Locate the cell with the specified text and output its [x, y] center coordinate. 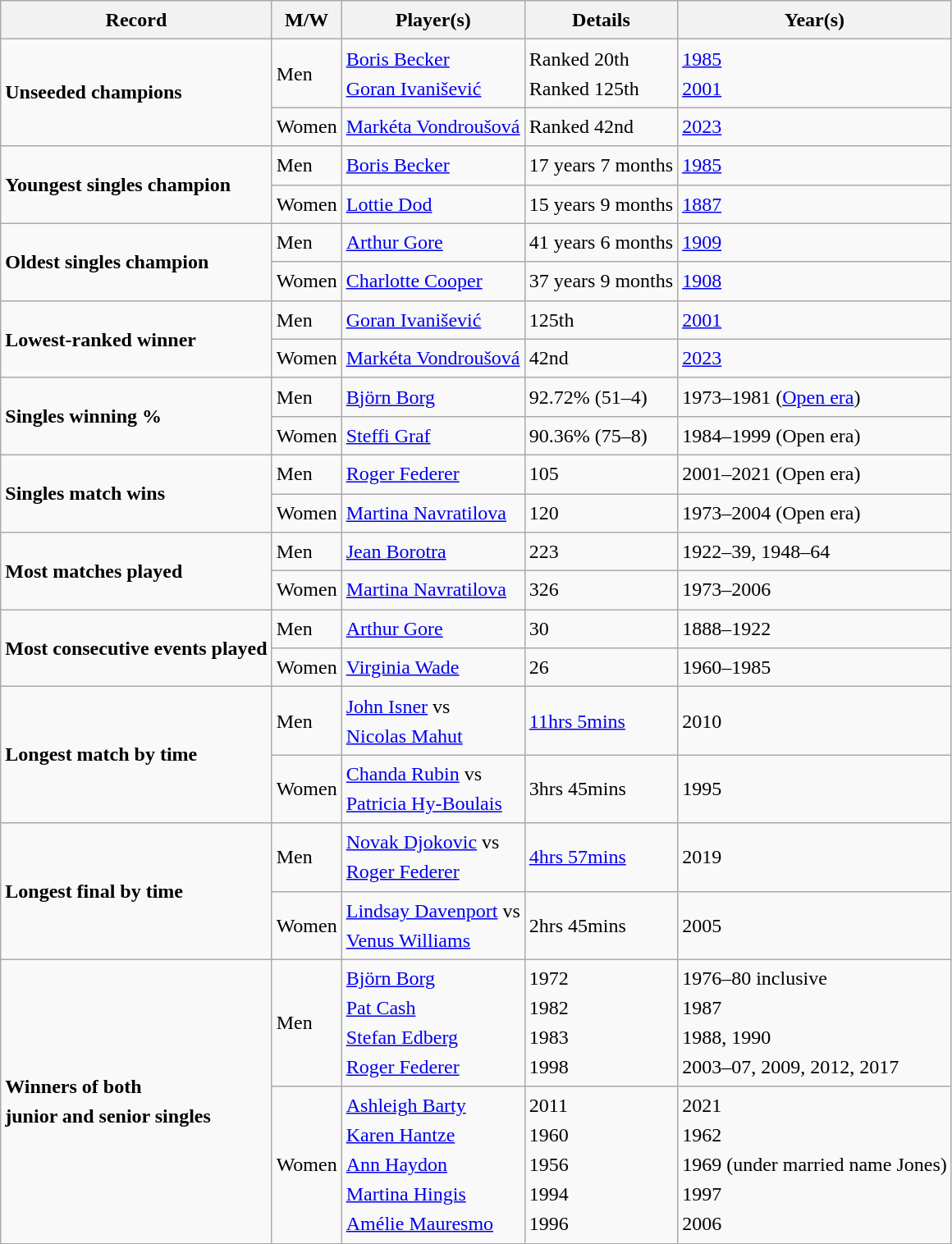
2001 [815, 320]
17 years 7 months [601, 166]
2001–2021 (Open era) [815, 474]
2010 [815, 720]
Lowest-ranked winner [136, 339]
1908 [815, 281]
1973–2006 [815, 591]
Longest match by time [136, 755]
2019 [815, 857]
Steffi Graf [433, 435]
Record [136, 20]
92.72% (51–4) [601, 397]
15 years 9 months [601, 204]
3hrs 45mins [601, 789]
90.36% (75–8) [601, 435]
M/W [307, 20]
Details [601, 20]
1985 [815, 166]
Ashleigh Barty Karen Hantze Ann Haydon Martina Hingis Amélie Mauresmo [433, 1165]
4hrs 57mins [601, 857]
Boris Becker [433, 166]
Lindsay Davenport vs Venus Williams [433, 926]
Boris Becker Goran Ivanišević [433, 74]
Ranked 42nd [601, 126]
Virginia Wade [433, 668]
1976–80 inclusive19871988, 19902003–07, 2009, 2012, 2017 [815, 1022]
1984–1999 (Open era) [815, 435]
Roger Federer [433, 474]
42nd [601, 358]
41 years 6 months [601, 243]
Singles match wins [136, 493]
105 [601, 474]
1960–1985 [815, 668]
Year(s) [815, 20]
Most matches played [136, 571]
Winners of bothjunior and senior singles [136, 1101]
2005 [815, 926]
Jean Borotra [433, 551]
20111960195619941996 [601, 1165]
Player(s) [433, 20]
Ranked 20thRanked 125th [601, 74]
2hrs 45mins [601, 926]
Singles winning % [136, 416]
120 [601, 514]
Chanda Rubin vs Patricia Hy-Boulais [433, 789]
Björn Borg [433, 397]
1972198219831998 [601, 1022]
1973–2004 (Open era) [815, 514]
202119621969 (under married name Jones)19972006 [815, 1165]
Björn Borg Pat Cash Stefan Edberg Roger Federer [433, 1022]
125th [601, 320]
326 [601, 591]
Lottie Dod [433, 204]
Longest final by time [136, 891]
1922–39, 1948–64 [815, 551]
1995 [815, 789]
11hrs 5mins [601, 720]
30 [601, 629]
26 [601, 668]
37 years 9 months [601, 281]
Goran Ivanišević [433, 320]
223 [601, 551]
Novak Djokovic vs Roger Federer [433, 857]
Charlotte Cooper [433, 281]
1888–1922 [815, 629]
John Isner vs Nicolas Mahut [433, 720]
Youngest singles champion [136, 185]
19852001 [815, 74]
1909 [815, 243]
1973–1981 (Open era) [815, 397]
1887 [815, 204]
Unseeded champions [136, 93]
Oldest singles champion [136, 262]
Most consecutive events played [136, 648]
